Locate the cell with the specified text and output its [x, y] center coordinate. 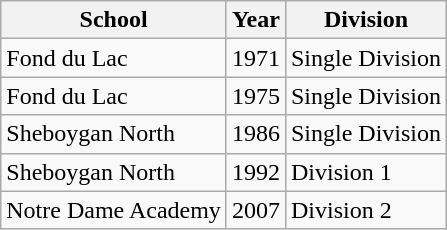
1986 [256, 134]
1971 [256, 58]
Division 2 [366, 210]
Division [366, 20]
School [114, 20]
Notre Dame Academy [114, 210]
Division 1 [366, 172]
Year [256, 20]
1992 [256, 172]
1975 [256, 96]
2007 [256, 210]
